Provide the (X, Y) coordinate of the cell's center where the given text is located.  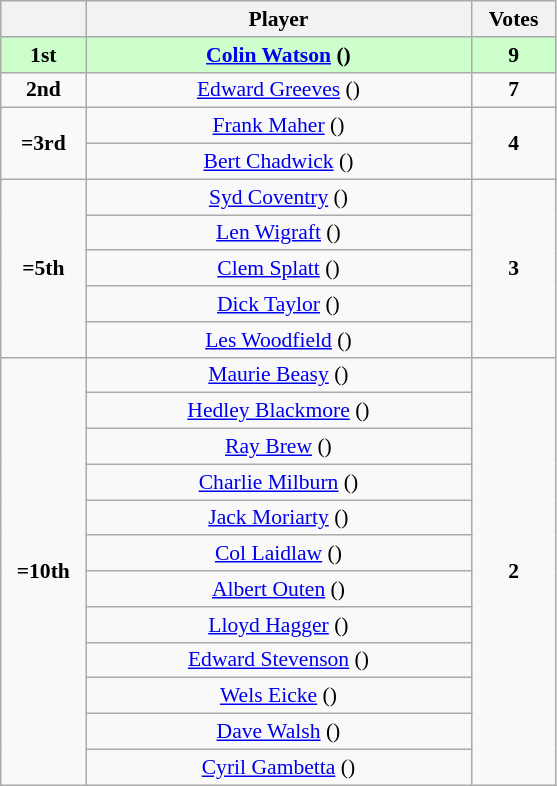
Les Woodfield () (278, 340)
2 (514, 571)
Len Wigraft () (278, 233)
Charlie Milburn () (278, 482)
Bert Chadwick () (278, 162)
Col Laidlaw () (278, 554)
3 (514, 268)
Dick Taylor () (278, 304)
Syd Coventry () (278, 197)
Edward Greeves () (278, 90)
Jack Moriarty () (278, 518)
=10th (44, 571)
Frank Maher () (278, 126)
1st (44, 55)
Dave Walsh () (278, 732)
2nd (44, 90)
=5th (44, 268)
Lloyd Hagger () (278, 625)
Edward Stevenson () (278, 660)
Player (278, 19)
7 (514, 90)
Clem Splatt () (278, 269)
Maurie Beasy () (278, 375)
Albert Outen () (278, 589)
9 (514, 55)
Votes (514, 19)
Wels Eicke () (278, 696)
4 (514, 144)
Hedley Blackmore () (278, 411)
Ray Brew () (278, 447)
=3rd (44, 144)
Colin Watson () (278, 55)
Cyril Gambetta () (278, 767)
